Extract the (x, y) coordinate from the center of the cell holding the provided text.  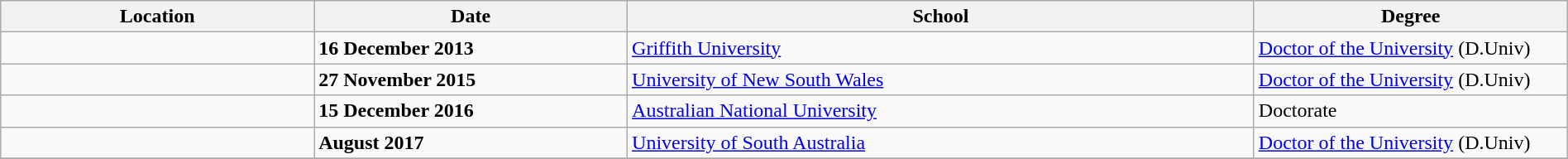
Date (471, 17)
Doctorate (1411, 111)
Australian National University (941, 111)
Degree (1411, 17)
August 2017 (471, 142)
Location (157, 17)
15 December 2016 (471, 111)
University of New South Wales (941, 79)
University of South Australia (941, 142)
16 December 2013 (471, 48)
27 November 2015 (471, 79)
Griffith University (941, 48)
School (941, 17)
